Return the [x, y] coordinate for the center point of the cell that contains the specified text.  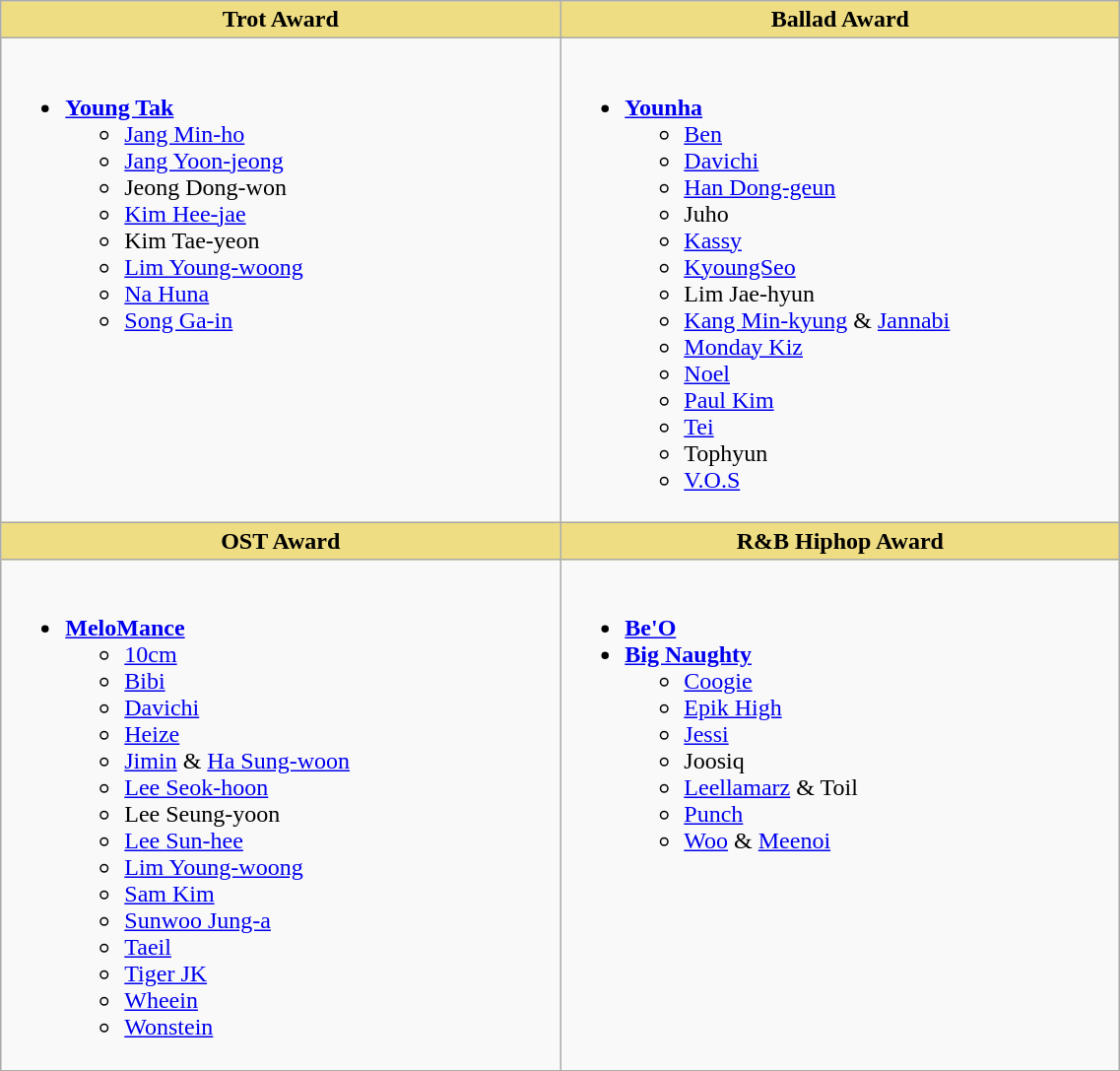
Be'OBig NaughtyCoogieEpik HighJessiJoosiqLeellamarz & ToilPunchWoo & Meenoi [840, 815]
YounhaBenDavichiHan Dong-geunJuhoKassyKyoungSeoLim Jae-hyunKang Min-kyung & JannabiMonday KizNoelPaul KimTeiTophyunV.O.S [840, 280]
OST Award [281, 541]
Trot Award [281, 20]
R&B Hiphop Award [840, 541]
MeloMance10cmBibiDavichiHeizeJimin & Ha Sung-woonLee Seok-hoonLee Seung-yoonLee Sun-heeLim Young-woongSam KimSunwoo Jung-aTaeilTiger JKWheeinWonstein [281, 815]
Young TakJang Min-hoJang Yoon-jeongJeong Dong-wonKim Hee-jaeKim Tae-yeon Lim Young-woongNa HunaSong Ga-in [281, 280]
Ballad Award [840, 20]
